Identify which cell holds the provided text, then report its [X, Y] central coordinate. 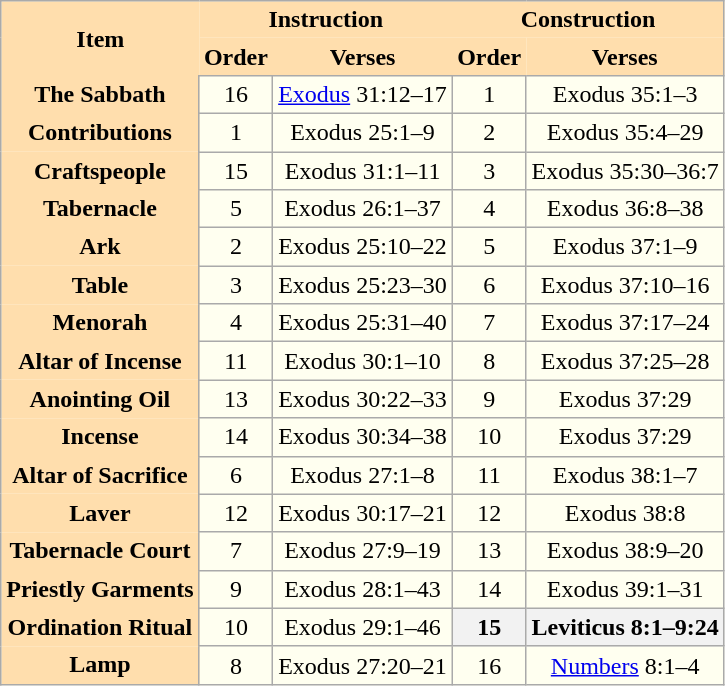
Exodus 37:25–28 [625, 361]
Exodus 27:1–8 [363, 475]
Menorah [100, 323]
Table [100, 285]
Exodus 31:1–11 [363, 171]
Exodus 25:10–22 [363, 247]
Exodus 38:8 [625, 513]
Craftspeople [100, 171]
Incense [100, 437]
Exodus 25:23–30 [363, 285]
Priestly Garments [100, 589]
Leviticus 8:1–9:24 [625, 627]
Exodus 28:1–43 [363, 589]
Exodus 30:22–33 [363, 399]
Anointing Oil [100, 399]
Exodus 37:1–9 [625, 247]
Exodus 39:1–31 [625, 589]
Exodus 29:1–46 [363, 627]
Exodus 30:34–38 [363, 437]
Exodus 37:10–16 [625, 285]
Exodus 31:12–17 [363, 94]
The Sabbath [100, 94]
Exodus 25:1–9 [363, 132]
Tabernacle Court [100, 551]
Item [100, 38]
Ordination Ritual [100, 627]
Altar of Incense [100, 361]
Exodus 35:4–29 [625, 132]
Exodus 37:17–24 [625, 323]
Ark [100, 247]
Exodus 30:1–10 [363, 361]
Laver [100, 513]
Exodus 35:1–3 [625, 94]
Construction [588, 20]
Exodus 30:17–21 [363, 513]
Exodus 27:9–19 [363, 551]
Exodus 26:1–37 [363, 209]
Altar of Sacrifice [100, 475]
Exodus 36:8–38 [625, 209]
Exodus 25:31–40 [363, 323]
Instruction [326, 20]
Exodus 38:1–7 [625, 475]
Numbers 8:1–4 [625, 665]
Lamp [100, 665]
Exodus 35:30–36:7 [625, 171]
Tabernacle [100, 209]
Exodus 27:20–21 [363, 665]
Exodus 38:9–20 [625, 551]
Contributions [100, 132]
